Return [x, y] of the center of cell containing provided text 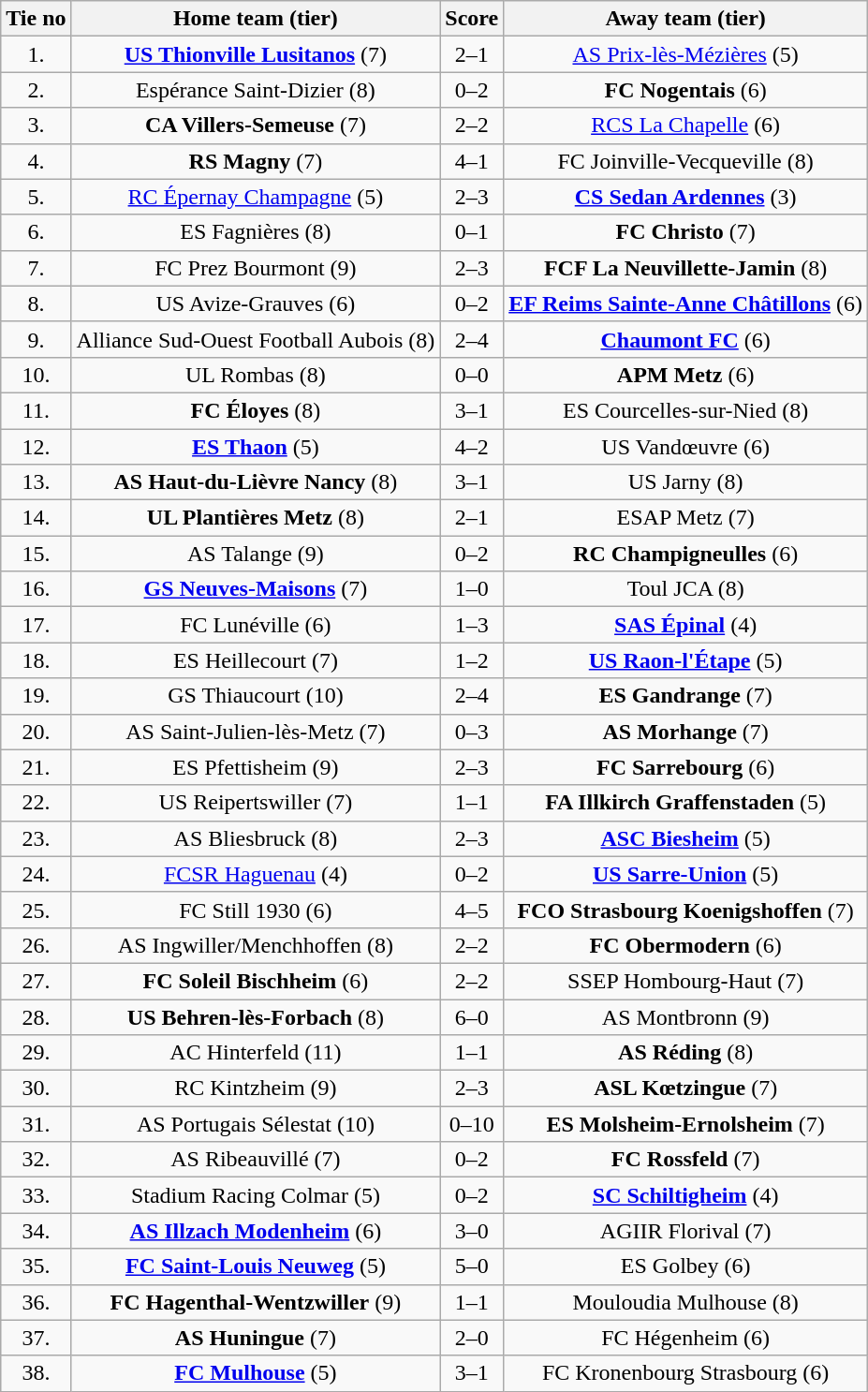
AS Prix-lès-Mézières (5) [685, 54]
FC Rossfeld (7) [685, 1160]
ES Golbey (6) [685, 1266]
FA Illkirch Graffenstaden (5) [685, 803]
Espérance Saint-Dizier (8) [256, 90]
GS Neuves-Maisons (7) [256, 589]
Toul JCA (8) [685, 589]
FC Christo (7) [685, 232]
SAS Épinal (4) [685, 625]
US Thionville Lusitanos (7) [256, 54]
RC Épernay Champagne (5) [256, 197]
ES Heillecourt (7) [256, 660]
ESAP Metz (7) [685, 518]
FC Joinville-Vecqueville (8) [685, 161]
ES Pfettisheim (9) [256, 767]
1–2 [472, 660]
AS Morhange (7) [685, 732]
ES Fagnières (8) [256, 232]
FC Sarrebourg (6) [685, 767]
18. [36, 660]
25. [36, 910]
13. [36, 482]
FCF La Neuvillette-Jamin (8) [685, 268]
AS Montbronn (9) [685, 1016]
AS Portugais Sélestat (10) [256, 1124]
FCSR Haguenau (4) [256, 874]
2–0 [472, 1338]
ASC Biesheim (5) [685, 838]
27. [36, 981]
12. [36, 447]
GS Thiaucourt (10) [256, 696]
17. [36, 625]
ES Gandrange (7) [685, 696]
ES Molsheim-Ernolsheim (7) [685, 1124]
FC Still 1930 (6) [256, 910]
CS Sedan Ardennes (3) [685, 197]
US Reipertswiller (7) [256, 803]
AS Saint-Julien-lès-Metz (7) [256, 732]
9. [36, 339]
34. [36, 1231]
UL Plantières Metz (8) [256, 518]
US Vandœuvre (6) [685, 447]
Away team (tier) [685, 19]
Mouloudia Mulhouse (8) [685, 1302]
5. [36, 197]
10. [36, 375]
RS Magny (7) [256, 161]
US Avize-Grauves (6) [256, 304]
RC Champigneulles (6) [685, 554]
AS Illzach Modenheim (6) [256, 1231]
35. [36, 1266]
US Behren-lès-Forbach (8) [256, 1016]
AS Huningue (7) [256, 1338]
14. [36, 518]
37. [36, 1338]
FC Éloyes (8) [256, 410]
FC Lunéville (6) [256, 625]
0–10 [472, 1124]
SC Schiltigheim (4) [685, 1195]
FC Hagenthal-Wentzwiller (9) [256, 1302]
ES Thaon (5) [256, 447]
7. [36, 268]
11. [36, 410]
3–0 [472, 1231]
AGIIR Florival (7) [685, 1231]
28. [36, 1016]
RC Kintzheim (9) [256, 1088]
US Jarny (8) [685, 482]
32. [36, 1160]
AS Ingwiller/Menchhoffen (8) [256, 945]
15. [36, 554]
SSEP Hombourg-Haut (7) [685, 981]
CA Villers-Semeuse (7) [256, 126]
Tie no [36, 19]
0–0 [472, 375]
ASL Kœtzingue (7) [685, 1088]
FC Kronenbourg Strasbourg (6) [685, 1373]
AS Talange (9) [256, 554]
21. [36, 767]
Alliance Sud-Ouest Football Aubois (8) [256, 339]
AS Bliesbruck (8) [256, 838]
UL Rombas (8) [256, 375]
Home team (tier) [256, 19]
FCO Strasbourg Koenigshoffen (7) [685, 910]
FC Saint-Louis Neuweg (5) [256, 1266]
0–1 [472, 232]
22. [36, 803]
2. [36, 90]
APM Metz (6) [685, 375]
36. [36, 1302]
6. [36, 232]
1–3 [472, 625]
FC Hégenheim (6) [685, 1338]
AS Ribeauvillé (7) [256, 1160]
0–3 [472, 732]
5–0 [472, 1266]
16. [36, 589]
FC Mulhouse (5) [256, 1373]
ES Courcelles-sur-Nied (8) [685, 410]
Stadium Racing Colmar (5) [256, 1195]
1–0 [472, 589]
FC Prez Bourmont (9) [256, 268]
20. [36, 732]
4. [36, 161]
4–2 [472, 447]
US Sarre-Union (5) [685, 874]
US Raon-l'Étape (5) [685, 660]
4–1 [472, 161]
Score [472, 19]
23. [36, 838]
38. [36, 1373]
33. [36, 1195]
26. [36, 945]
AS Réding (8) [685, 1053]
RCS La Chapelle (6) [685, 126]
3. [36, 126]
29. [36, 1053]
1. [36, 54]
FC Soleil Bischheim (6) [256, 981]
6–0 [472, 1016]
30. [36, 1088]
AS Haut-du-Lièvre Nancy (8) [256, 482]
4–5 [472, 910]
AC Hinterfeld (11) [256, 1053]
31. [36, 1124]
FC Nogentais (6) [685, 90]
24. [36, 874]
19. [36, 696]
EF Reims Sainte-Anne Châtillons (6) [685, 304]
FC Obermodern (6) [685, 945]
8. [36, 304]
Chaumont FC (6) [685, 339]
